Return (X, Y) of the center of cell containing provided text 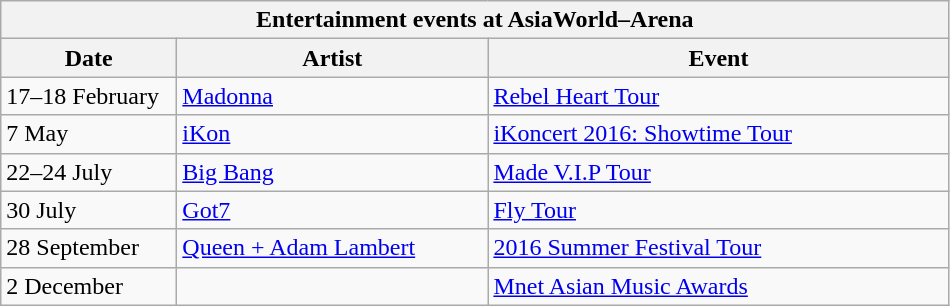
Date (89, 58)
Got7 (332, 210)
2 December (89, 286)
Rebel Heart Tour (718, 96)
7 May (89, 134)
Entertainment events at AsiaWorld–Arena (475, 20)
Madonna (332, 96)
Artist (332, 58)
Event (718, 58)
2016 Summer Festival Tour (718, 248)
28 September (89, 248)
iKoncert 2016: Showtime Tour (718, 134)
iKon (332, 134)
Made V.I.P Tour (718, 172)
30 July (89, 210)
Mnet Asian Music Awards (718, 286)
22–24 July (89, 172)
Queen + Adam Lambert (332, 248)
Fly Tour (718, 210)
Big Bang (332, 172)
17–18 February (89, 96)
